Scan for the cell matching the given text and deliver its [x, y] coordinate at center. 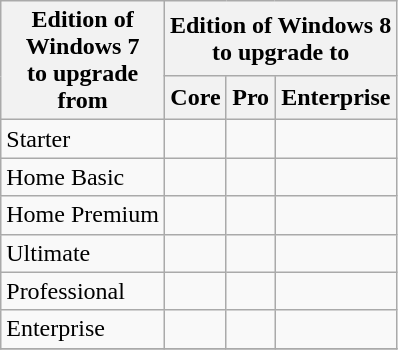
Home Basic [83, 177]
Edition of Windows 8to upgrade to [280, 38]
Edition ofWindows 7to upgradefrom [83, 60]
Ultimate [83, 253]
Core [195, 98]
Professional [83, 291]
Pro [250, 98]
Starter [83, 139]
Home Premium [83, 215]
